Search for the cell housing the specified text and yield its (X, Y) center coordinate. 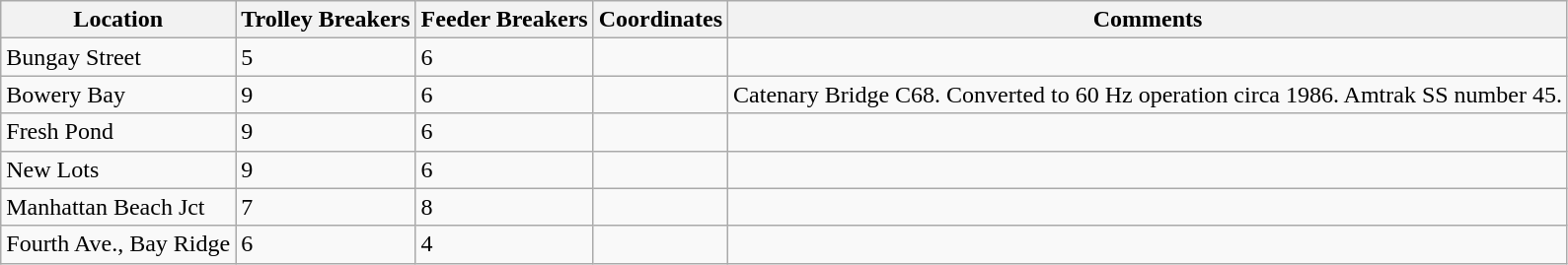
Fresh Pond (118, 132)
7 (326, 207)
Bowery Bay (118, 95)
Manhattan Beach Jct (118, 207)
4 (504, 244)
Trolley Breakers (326, 20)
Location (118, 20)
Fourth Ave., Bay Ridge (118, 244)
Coordinates (660, 20)
8 (504, 207)
Catenary Bridge C68. Converted to 60 Hz operation circa 1986. Amtrak SS number 45. (1149, 95)
Feeder Breakers (504, 20)
Bungay Street (118, 57)
New Lots (118, 169)
Comments (1149, 20)
5 (326, 57)
